Return the (X, Y) coordinate for the center point of the cell that contains the specified text.  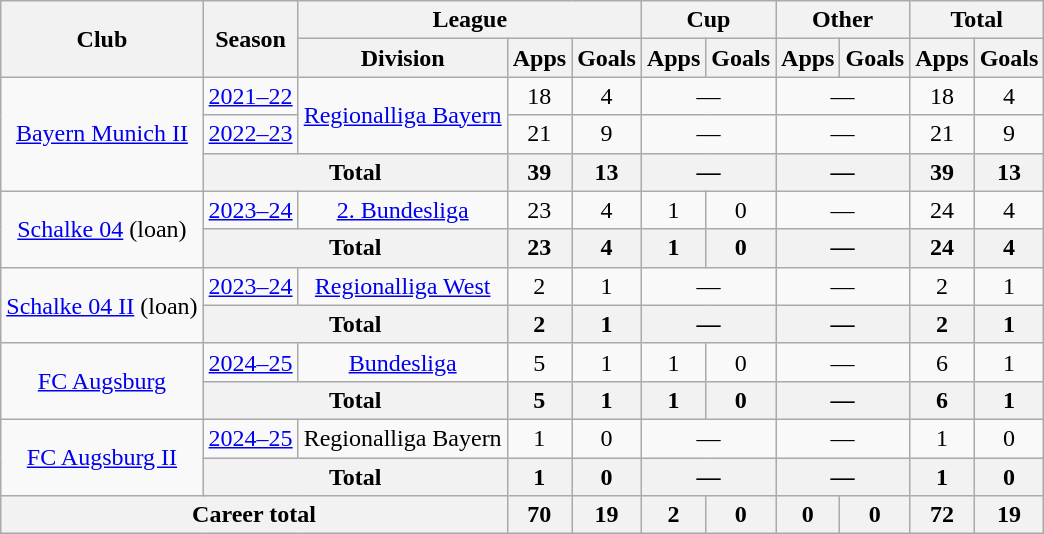
2. Bundesliga (402, 210)
2022–23 (250, 134)
Club (102, 39)
Schalke 04 II (loan) (102, 305)
Other (843, 20)
Schalke 04 (loan) (102, 229)
Division (402, 58)
League (470, 20)
Bundesliga (402, 362)
Cup (708, 20)
FC Augsburg (102, 381)
70 (539, 515)
72 (942, 515)
2021–22 (250, 96)
Regionalliga West (402, 286)
Bayern Munich II (102, 134)
Season (250, 39)
FC Augsburg II (102, 457)
Career total (254, 515)
